Provide the [X, Y] coordinate of the cell's center where the given text is located.  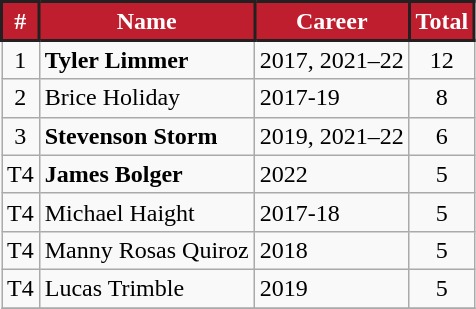
# [21, 21]
James Bolger [146, 174]
Career [332, 21]
2017-19 [332, 98]
Michael Haight [146, 212]
2018 [332, 250]
Total [442, 21]
2019, 2021–22 [332, 136]
6 [442, 136]
Lucas Trimble [146, 288]
12 [442, 60]
2019 [332, 288]
Tyler Limmer [146, 60]
Manny Rosas Quiroz [146, 250]
2017-18 [332, 212]
2022 [332, 174]
Name [146, 21]
2017, 2021–22 [332, 60]
1 [21, 60]
2 [21, 98]
Brice Holiday [146, 98]
3 [21, 136]
Stevenson Storm [146, 136]
8 [442, 98]
